Locate the cell with the specified text and output its (x, y) center coordinate. 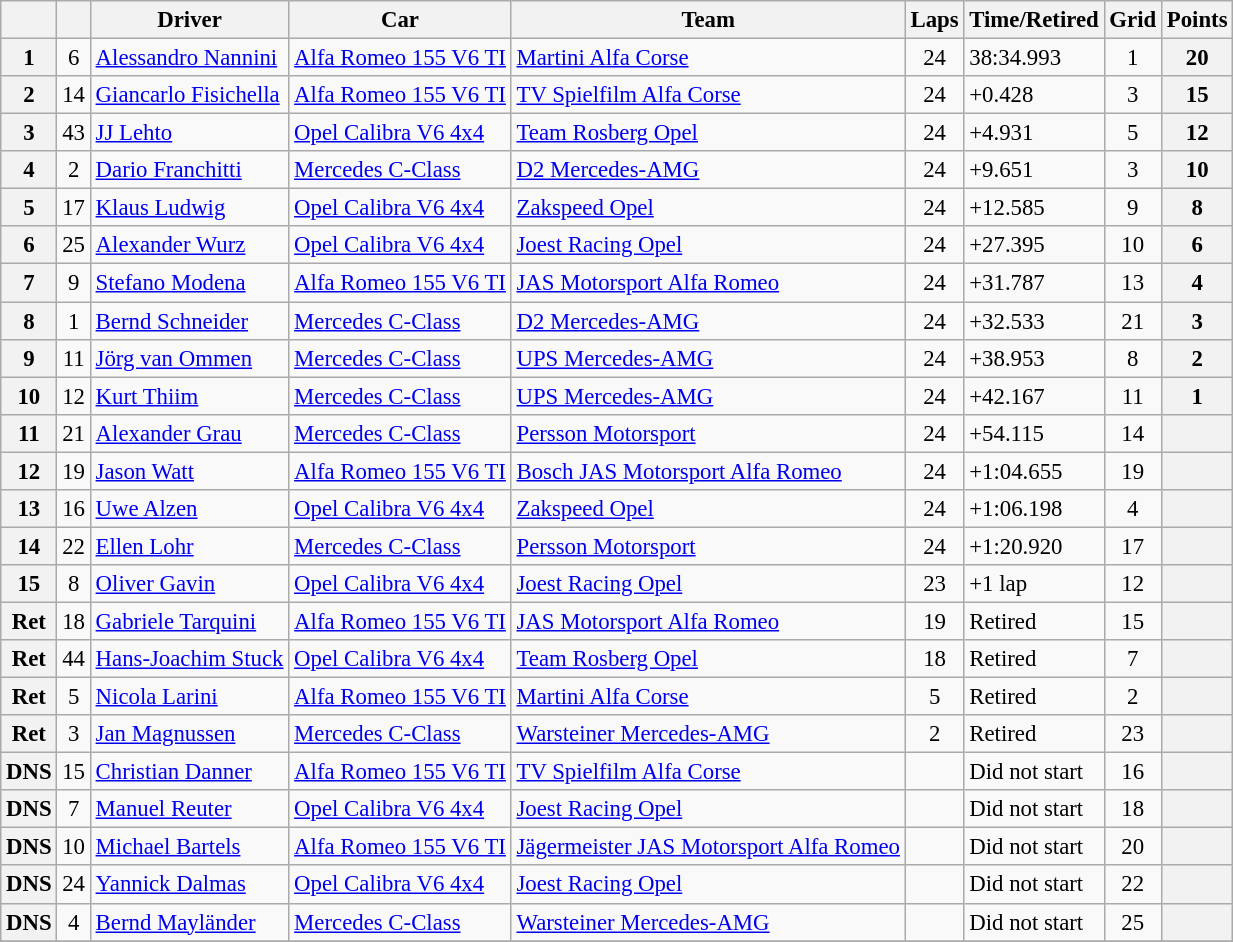
Jason Watt (190, 471)
Klaus Ludwig (190, 208)
Stefano Modena (190, 283)
Manuel Reuter (190, 809)
+54.115 (1034, 433)
+1:06.198 (1034, 509)
44 (74, 659)
Time/Retired (1034, 20)
+1:20.920 (1034, 546)
+9.651 (1034, 170)
Car (400, 20)
Laps (934, 20)
Driver (190, 20)
+38.953 (1034, 358)
Bernd Mayländer (190, 922)
Bernd Schneider (190, 321)
+31.787 (1034, 283)
Alexander Wurz (190, 245)
+42.167 (1034, 396)
Gabriele Tarquini (190, 621)
Jan Magnussen (190, 734)
Oliver Gavin (190, 584)
Kurt Thiim (190, 396)
Alessandro Nannini (190, 58)
+32.533 (1034, 321)
Jägermeister JAS Motorsport Alfa Romeo (708, 847)
+1:04.655 (1034, 471)
+12.585 (1034, 208)
JJ Lehto (190, 133)
Nicola Larini (190, 697)
Team (708, 20)
+4.931 (1034, 133)
38:34.993 (1034, 58)
+27.395 (1034, 245)
Christian Danner (190, 772)
Grid (1132, 20)
Alexander Grau (190, 433)
Jörg van Ommen (190, 358)
Bosch JAS Motorsport Alfa Romeo (708, 471)
Hans-Joachim Stuck (190, 659)
Ellen Lohr (190, 546)
Uwe Alzen (190, 509)
+0.428 (1034, 95)
Michael Bartels (190, 847)
43 (74, 133)
Dario Franchitti (190, 170)
Giancarlo Fisichella (190, 95)
+1 lap (1034, 584)
Yannick Dalmas (190, 885)
Points (1196, 20)
